Locate the cell with the specified text and output its [x, y] center coordinate. 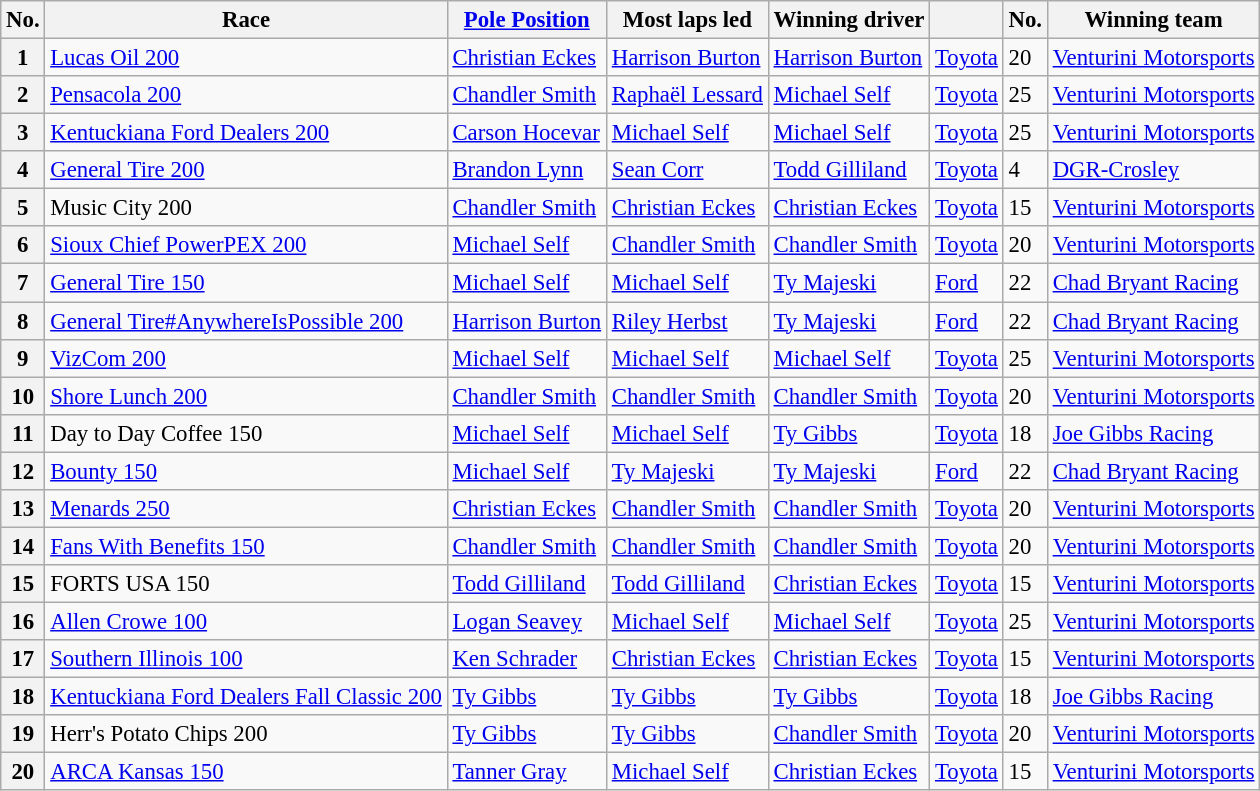
Pole Position [526, 20]
Menards 250 [246, 509]
Raphaël Lessard [687, 95]
13 [23, 509]
Southern Illinois 100 [246, 659]
Winning team [1153, 20]
Bounty 150 [246, 471]
1 [23, 58]
Kentuckiana Ford Dealers Fall Classic 200 [246, 697]
Brandon Lynn [526, 170]
11 [23, 433]
Allen Crowe 100 [246, 621]
DGR-Crosley [1153, 170]
17 [23, 659]
9 [23, 358]
16 [23, 621]
6 [23, 245]
Pensacola 200 [246, 95]
Riley Herbst [687, 321]
Herr's Potato Chips 200 [246, 734]
14 [23, 546]
Tanner Gray [526, 772]
Carson Hocevar [526, 133]
General Tire 150 [246, 283]
FORTS USA 150 [246, 584]
Music City 200 [246, 208]
2 [23, 95]
10 [23, 396]
Sioux Chief PowerPEX 200 [246, 245]
Ken Schrader [526, 659]
Logan Seavey [526, 621]
19 [23, 734]
Kentuckiana Ford Dealers 200 [246, 133]
12 [23, 471]
Shore Lunch 200 [246, 396]
Fans With Benefits 150 [246, 546]
5 [23, 208]
Race [246, 20]
Sean Corr [687, 170]
General Tire#AnywhereIsPossible 200 [246, 321]
ARCA Kansas 150 [246, 772]
Day to Day Coffee 150 [246, 433]
3 [23, 133]
Winning driver [848, 20]
8 [23, 321]
VizCom 200 [246, 358]
7 [23, 283]
Most laps led [687, 20]
Lucas Oil 200 [246, 58]
General Tire 200 [246, 170]
